Extract the [x, y] coordinate from the center of the cell holding the provided text.  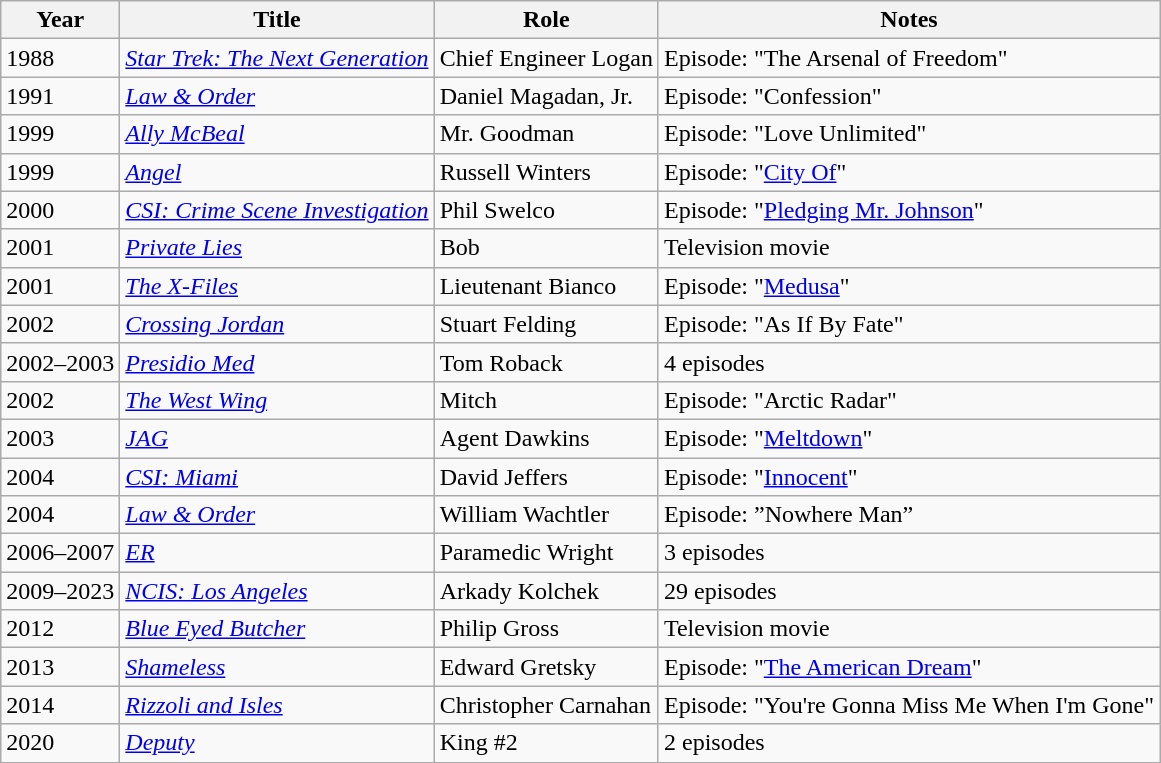
CSI: Miami [277, 477]
29 episodes [908, 591]
Bob [546, 248]
Shameless [277, 667]
Paramedic Wright [546, 553]
Episode: ”Nowhere Man” [908, 515]
Mitch [546, 400]
Private Lies [277, 248]
Crossing Jordan [277, 324]
JAG [277, 438]
Episode: "Love Unlimited" [908, 134]
3 episodes [908, 553]
Philip Gross [546, 629]
Episode: "You're Gonna Miss Me When I'm Gone" [908, 705]
Arkady Kolchek [546, 591]
Episode: "Medusa" [908, 286]
Episode: "Arctic Radar" [908, 400]
Presidio Med [277, 362]
Ally McBeal [277, 134]
2003 [60, 438]
NCIS: Los Angeles [277, 591]
Chief Engineer Logan [546, 58]
2006–2007 [60, 553]
Episode: "Meltdown" [908, 438]
William Wachtler [546, 515]
Episode: "Pledging Mr. Johnson" [908, 210]
Role [546, 20]
Deputy [277, 743]
1991 [60, 96]
Angel [277, 172]
Edward Gretsky [546, 667]
ER [277, 553]
Title [277, 20]
CSI: Crime Scene Investigation [277, 210]
Lieutenant Bianco [546, 286]
Notes [908, 20]
Rizzoli and Isles [277, 705]
David Jeffers [546, 477]
2012 [60, 629]
Episode: "Innocent" [908, 477]
Blue Eyed Butcher [277, 629]
Episode: "The Arsenal of Freedom" [908, 58]
4 episodes [908, 362]
2009–2023 [60, 591]
Episode: "As If By Fate" [908, 324]
Star Trek: The Next Generation [277, 58]
King #2 [546, 743]
Tom Roback [546, 362]
Episode: "City Of" [908, 172]
2013 [60, 667]
The West Wing [277, 400]
Phil Swelco [546, 210]
Episode: "The American Dream" [908, 667]
Christopher Carnahan [546, 705]
2000 [60, 210]
2 episodes [908, 743]
Agent Dawkins [546, 438]
1988 [60, 58]
2014 [60, 705]
The X-Files [277, 286]
2002–2003 [60, 362]
Russell Winters [546, 172]
Episode: "Confession" [908, 96]
Stuart Felding [546, 324]
Year [60, 20]
2020 [60, 743]
Daniel Magadan, Jr. [546, 96]
Mr. Goodman [546, 134]
